Identify which cell holds the provided text, then report its [X, Y] central coordinate. 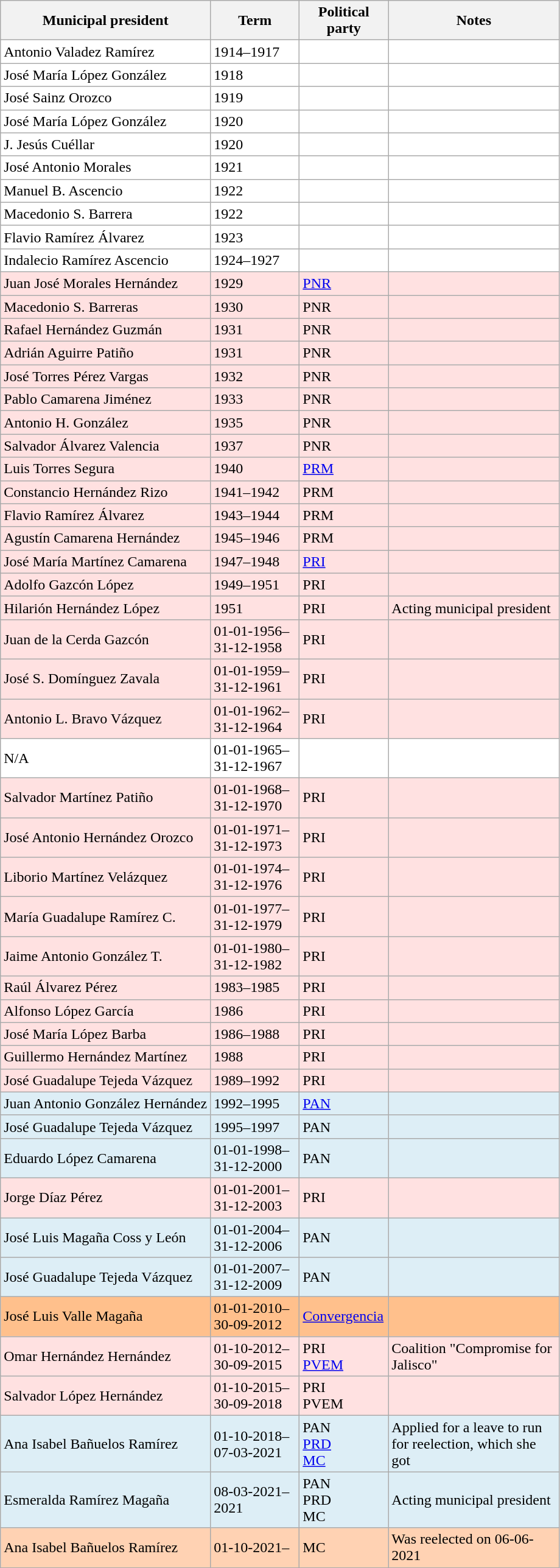
1924–1927 [255, 260]
Notes [474, 21]
1995–1997 [255, 1127]
José Antonio Morales [106, 167]
Alfonso López García [106, 1011]
Applied for a leave to run for reelection, which she got [474, 1444]
José María Martínez Camarena [106, 561]
Juan de la Cerda Gazcón [106, 639]
Municipal president [106, 21]
Jorge Díaz Pérez [106, 1197]
1914–1917 [255, 52]
Salvador Álvarez Valencia [106, 446]
Macedonio S. Barrera [106, 214]
José Sainz Orozco [106, 98]
01-10-2015–30-09-2018 [255, 1396]
Jaime Antonio González T. [106, 956]
Antonio L. Bravo Vázquez [106, 719]
01-01-1965–31-12-1967 [255, 759]
1986 [255, 1011]
José S. Domínguez Zavala [106, 678]
Juan Antonio González Hernández [106, 1103]
1947–1948 [255, 561]
José Antonio Hernández Orozco [106, 838]
1949–1951 [255, 585]
1929 [255, 283]
01-01-1998–31-12-2000 [255, 1158]
Agustín Camarena Hernández [106, 538]
1989–1992 [255, 1080]
José Torres Pérez Vargas [106, 376]
Constancio Hernández Rizo [106, 492]
Salvador López Hernández [106, 1396]
José Luis Valle Magaña [106, 1317]
Raúl Álvarez Pérez [106, 988]
1983–1985 [255, 988]
01-01-1977–31-12-1979 [255, 917]
01-01-2004–31-12-2006 [255, 1237]
Was reelected on 06-06-2021 [474, 1548]
1921 [255, 167]
Coalition "Compromise for Jalisco" [474, 1357]
01-01-1962–31-12-1964 [255, 719]
1933 [255, 399]
Antonio H. González [106, 423]
1932 [255, 376]
01-01-1980–31-12-1982 [255, 956]
Term [255, 21]
01-01-2007–31-12-2009 [255, 1278]
Political party [344, 21]
01-01-1971–31-12-1973 [255, 838]
01-10-2012–30-09-2015 [255, 1357]
Salvador Martínez Patiño [106, 798]
Hilarión Hernández López [106, 608]
01-10-2021– [255, 1548]
01-10-2018–07-03-2021 [255, 1444]
Pablo Camarena Jiménez [106, 399]
Adolfo Gazcón López [106, 585]
Manuel B. Ascencio [106, 191]
Liborio Martínez Velázquez [106, 877]
1923 [255, 237]
María Guadalupe Ramírez C. [106, 917]
01-01-1959–31-12-1961 [255, 678]
Luis Torres Segura [106, 469]
1918 [255, 75]
1930 [255, 306]
1935 [255, 423]
Indalecio Ramírez Ascencio [106, 260]
01-01-2010–30-09-2012 [255, 1317]
08-03-2021–2021 [255, 1500]
1992–1995 [255, 1103]
Esmeralda Ramírez Magaña [106, 1500]
Macedonio S. Barreras [106, 306]
1940 [255, 469]
1943–1944 [255, 515]
1937 [255, 446]
01-01-1968–31-12-1970 [255, 798]
1951 [255, 608]
1945–1946 [255, 538]
1988 [255, 1057]
1986–1988 [255, 1034]
Omar Hernández Hernández [106, 1357]
Eduardo López Camarena [106, 1158]
01-01-2001–31-12-2003 [255, 1197]
J. Jesús Cuéllar [106, 144]
01-01-1974–31-12-1976 [255, 877]
Antonio Valadez Ramírez [106, 52]
José María López Barba [106, 1034]
Guillermo Hernández Martínez [106, 1057]
1919 [255, 98]
Rafael Hernández Guzmán [106, 330]
Convergencia [344, 1317]
N/A [106, 759]
Adrián Aguirre Patiño [106, 353]
Juan José Morales Hernández [106, 283]
José Luis Magaña Coss y León [106, 1237]
1941–1942 [255, 492]
MC [344, 1548]
01-01-1956–31-12-1958 [255, 639]
